Output the (X, Y) coordinate of the center of the cell containing the given text.  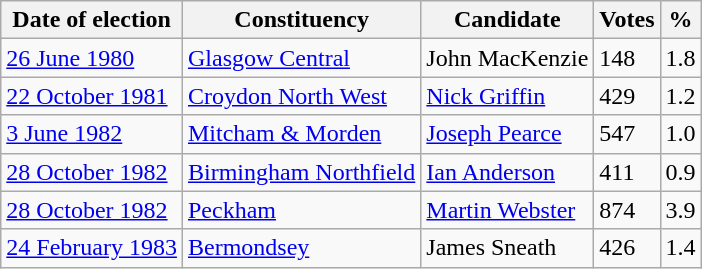
547 (627, 134)
Martin Webster (508, 210)
22 October 1981 (92, 96)
Candidate (508, 20)
24 February 1983 (92, 248)
3 June 1982 (92, 134)
3.9 (680, 210)
Bermondsey (301, 248)
Peckham (301, 210)
0.9 (680, 172)
John MacKenzie (508, 58)
874 (627, 210)
Glasgow Central (301, 58)
Croydon North West (301, 96)
426 (627, 248)
1.0 (680, 134)
1.4 (680, 248)
Ian Anderson (508, 172)
Birmingham Northfield (301, 172)
Constituency (301, 20)
1.2 (680, 96)
26 June 1980 (92, 58)
% (680, 20)
Votes (627, 20)
Nick Griffin (508, 96)
1.8 (680, 58)
James Sneath (508, 248)
411 (627, 172)
Date of election (92, 20)
148 (627, 58)
Joseph Pearce (508, 134)
429 (627, 96)
Mitcham & Morden (301, 134)
